Provide the [x, y] coordinate of the cell's center where the given text is located.  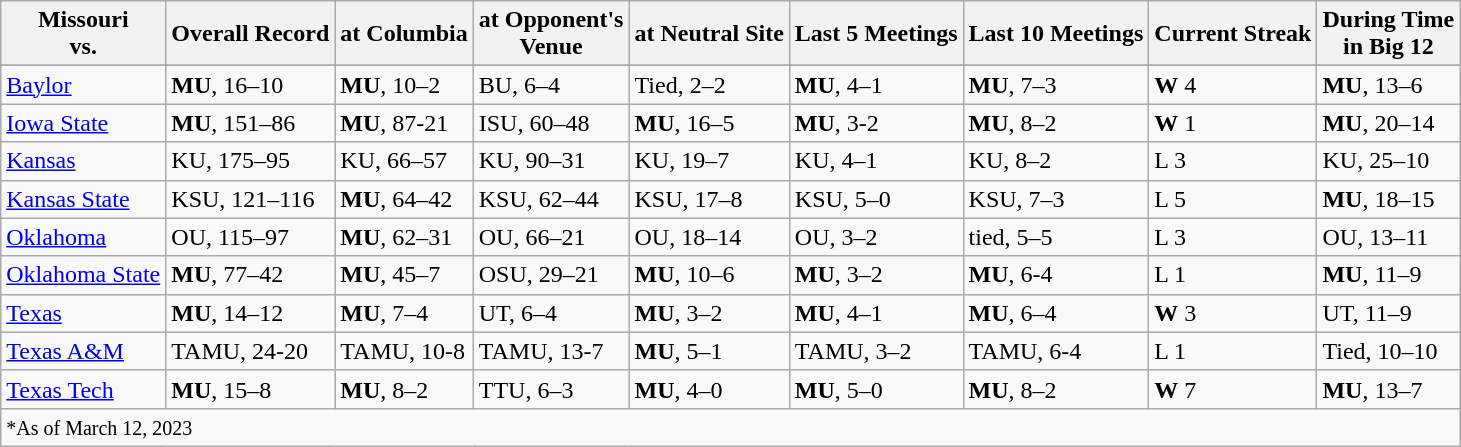
MU, 16–5 [709, 123]
Texas Tech [84, 389]
KSU, 121–116 [250, 199]
Baylor [84, 85]
ISU, 60–48 [551, 123]
MU, 14–12 [250, 313]
Last 10 Meetings [1056, 34]
OU, 13–11 [1388, 237]
MU, 10–6 [709, 275]
MU, 3-2 [876, 123]
MU, 13–6 [1388, 85]
*As of March 12, 2023 [730, 427]
Overall Record [250, 34]
Current Streak [1233, 34]
Missourivs. [84, 34]
at Opponent's Venue [551, 34]
MU, 16–10 [250, 85]
MU, 77–42 [250, 275]
During Timein Big 12 [1388, 34]
Tied, 2–2 [709, 85]
TAMU, 6-4 [1056, 351]
MU, 4–0 [709, 389]
MU, 18–15 [1388, 199]
KSU, 62–44 [551, 199]
MU, 13–7 [1388, 389]
W 1 [1233, 123]
Oklahoma State [84, 275]
W 7 [1233, 389]
TAMU, 13-7 [551, 351]
MU, 20–14 [1388, 123]
Last 5 Meetings [876, 34]
KU, 90–31 [551, 161]
at Columbia [404, 34]
UT, 6–4 [551, 313]
MU, 6–4 [1056, 313]
W 3 [1233, 313]
TTU, 6–3 [551, 389]
OU, 66–21 [551, 237]
MU, 151–86 [250, 123]
MU, 62–31 [404, 237]
KU, 66–57 [404, 161]
OU, 115–97 [250, 237]
W 4 [1233, 85]
L 5 [1233, 199]
MU, 5–0 [876, 389]
OSU, 29–21 [551, 275]
Texas A&M [84, 351]
OU, 18–14 [709, 237]
Oklahoma [84, 237]
MU, 7–4 [404, 313]
KSU, 5–0 [876, 199]
KU, 19–7 [709, 161]
BU, 6–4 [551, 85]
MU, 10–2 [404, 85]
Texas [84, 313]
KSU, 7–3 [1056, 199]
TAMU, 10-8 [404, 351]
Tied, 10–10 [1388, 351]
MU, 5–1 [709, 351]
UT, 11–9 [1388, 313]
MU, 6-4 [1056, 275]
KU, 25–10 [1388, 161]
TAMU, 24-20 [250, 351]
KU, 175–95 [250, 161]
at Neutral Site [709, 34]
Iowa State [84, 123]
KU, 8–2 [1056, 161]
TAMU, 3–2 [876, 351]
MU, 7–3 [1056, 85]
KSU, 17–8 [709, 199]
OU, 3–2 [876, 237]
tied, 5–5 [1056, 237]
MU, 64–42 [404, 199]
Kansas [84, 161]
MU, 87-21 [404, 123]
KU, 4–1 [876, 161]
MU, 15–8 [250, 389]
Kansas State [84, 199]
MU, 45–7 [404, 275]
MU, 11–9 [1388, 275]
